For the text-containing cell, return its midpoint in [x, y] coordinate format. 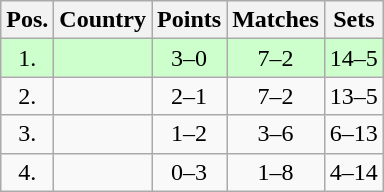
13–5 [354, 96]
14–5 [354, 58]
1–2 [190, 134]
2. [28, 96]
3–0 [190, 58]
1–8 [276, 172]
Matches [276, 20]
3. [28, 134]
Sets [354, 20]
0–3 [190, 172]
3–6 [276, 134]
4. [28, 172]
Points [190, 20]
Pos. [28, 20]
Country [103, 20]
6–13 [354, 134]
2–1 [190, 96]
4–14 [354, 172]
1. [28, 58]
